Pinpoint the cell where the given text exists, returning its (x, y) midpoint coordinate. 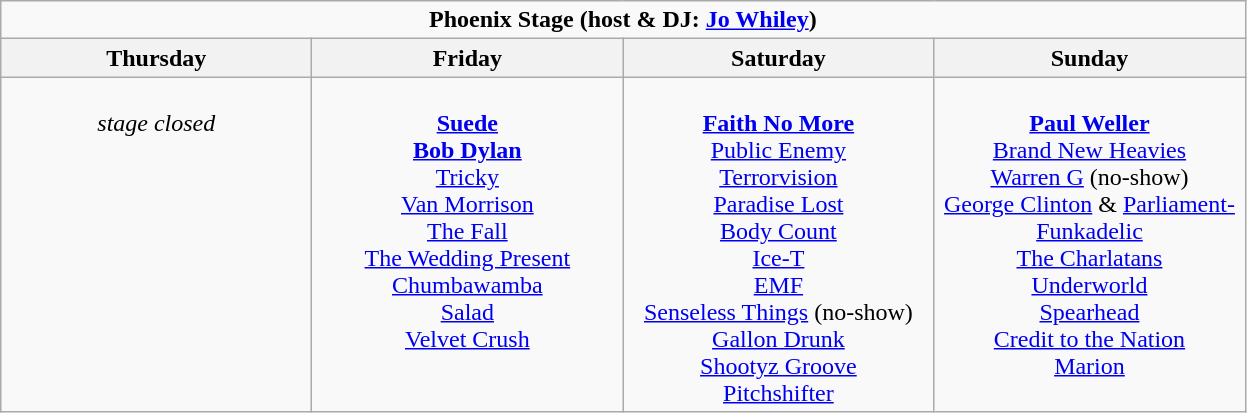
Phoenix Stage (host & DJ: Jo Whiley) (623, 20)
Suede Bob Dylan Tricky Van Morrison The Fall The Wedding Present Chumbawamba Salad Velvet Crush (468, 244)
Faith No More Public Enemy Terrorvision Paradise Lost Body Count Ice-T EMF Senseless Things (no-show) Gallon Drunk Shootyz Groove Pitchshifter (778, 244)
stage closed (156, 244)
Friday (468, 58)
Saturday (778, 58)
Sunday (1090, 58)
Thursday (156, 58)
